Provide the [x, y] coordinate of the cell's center where the given text is located.  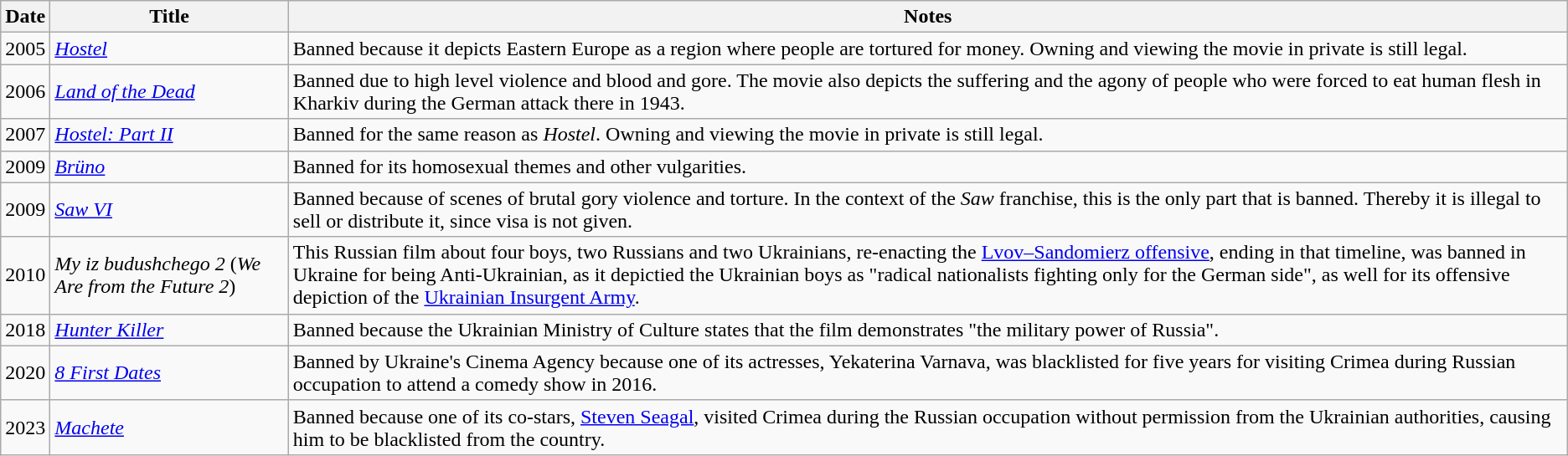
2006 [25, 92]
Land of the Dead [169, 92]
2023 [25, 427]
Saw VI [169, 209]
Title [169, 17]
Notes [928, 17]
2007 [25, 135]
2020 [25, 373]
Date [25, 17]
2018 [25, 330]
Brüno [169, 167]
Banned because the Ukrainian Ministry of Culture states that the film demonstrates "the military power of Russia". [928, 330]
Banned for its homosexual themes and other vulgarities. [928, 167]
Hunter Killer [169, 330]
Hostel: Part II [169, 135]
Machete [169, 427]
My iz budushchego 2 (We Are from the Future 2) [169, 275]
2005 [25, 49]
8 First Dates [169, 373]
Banned for the same reason as Hostel. Owning and viewing the movie in private is still legal. [928, 135]
2010 [25, 275]
Banned because it depicts Eastern Europe as a region where people are tortured for money. Owning and viewing the movie in private is still legal. [928, 49]
Hostel [169, 49]
